Search for the cell housing the specified text and yield its [x, y] center coordinate. 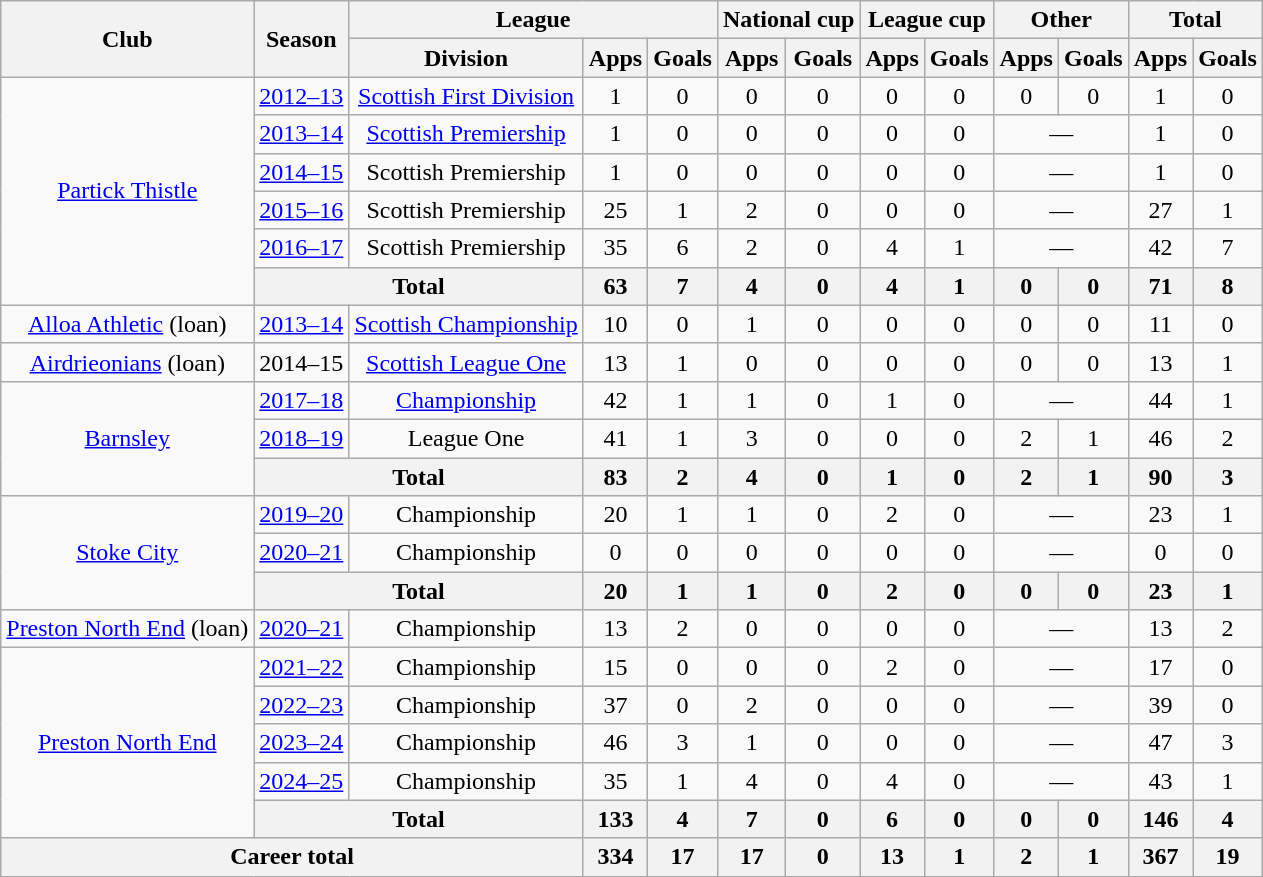
Club [128, 39]
90 [1160, 477]
2024–25 [302, 781]
41 [615, 438]
25 [615, 210]
43 [1160, 781]
2017–18 [302, 400]
37 [615, 705]
Partick Thistle [128, 191]
Preston North End (loan) [128, 629]
Alloa Athletic (loan) [128, 324]
334 [615, 857]
Other [1061, 20]
2019–20 [302, 515]
Preston North End [128, 743]
44 [1160, 400]
Stoke City [128, 553]
39 [1160, 705]
Scottish Championship [466, 324]
10 [615, 324]
8 [1228, 286]
League [534, 20]
2018–19 [302, 438]
League cup [927, 20]
Division [466, 58]
83 [615, 477]
19 [1228, 857]
2021–22 [302, 667]
146 [1160, 819]
Career total [292, 857]
2022–23 [302, 705]
11 [1160, 324]
2012–13 [302, 96]
63 [615, 286]
2023–24 [302, 743]
2016–17 [302, 248]
League One [466, 438]
15 [615, 667]
133 [615, 819]
47 [1160, 743]
Scottish League One [466, 362]
367 [1160, 857]
Barnsley [128, 438]
2015–16 [302, 210]
National cup [788, 20]
Season [302, 39]
Airdrieonians (loan) [128, 362]
71 [1160, 286]
27 [1160, 210]
Scottish First Division [466, 96]
